Locate the cell with the specified text and output its [X, Y] center coordinate. 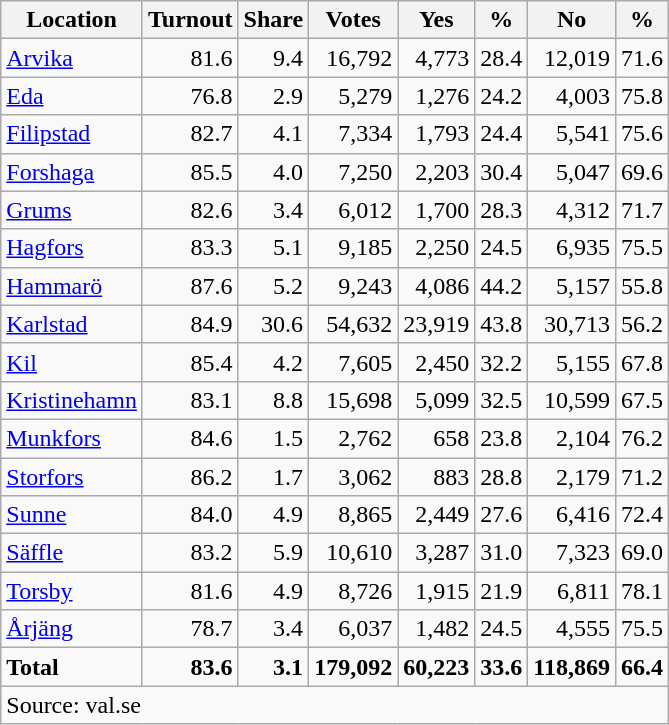
27.6 [502, 515]
15,698 [354, 400]
76.2 [642, 438]
4,773 [436, 58]
54,632 [354, 324]
23,919 [436, 324]
1.7 [274, 477]
7,250 [354, 172]
5,047 [572, 172]
9.4 [274, 58]
6,811 [572, 591]
Kil [72, 362]
1,482 [436, 629]
2,250 [436, 248]
82.7 [190, 134]
69.6 [642, 172]
71.2 [642, 477]
1,700 [436, 210]
24.4 [502, 134]
4,086 [436, 286]
2,179 [572, 477]
21.9 [502, 591]
28.4 [502, 58]
84.9 [190, 324]
9,185 [354, 248]
Säffle [72, 553]
78.1 [642, 591]
Turnout [190, 20]
Storfors [72, 477]
Munkfors [72, 438]
Source: val.se [335, 705]
6,935 [572, 248]
Karlstad [72, 324]
5.2 [274, 286]
Hagfors [72, 248]
87.6 [190, 286]
7,334 [354, 134]
83.2 [190, 553]
66.4 [642, 667]
118,869 [572, 667]
82.6 [190, 210]
56.2 [642, 324]
24.2 [502, 96]
658 [436, 438]
Grums [72, 210]
30,713 [572, 324]
32.5 [502, 400]
5,279 [354, 96]
16,792 [354, 58]
10,610 [354, 553]
8,865 [354, 515]
44.2 [502, 286]
23.8 [502, 438]
10,599 [572, 400]
84.0 [190, 515]
4,555 [572, 629]
Torsby [72, 591]
43.8 [502, 324]
9,243 [354, 286]
84.6 [190, 438]
75.8 [642, 96]
5,157 [572, 286]
Hammarö [72, 286]
6,416 [572, 515]
Sunne [72, 515]
4,312 [572, 210]
1.5 [274, 438]
8,726 [354, 591]
75.6 [642, 134]
30.4 [502, 172]
179,092 [354, 667]
32.2 [502, 362]
67.8 [642, 362]
2.9 [274, 96]
69.0 [642, 553]
1,276 [436, 96]
1,915 [436, 591]
72.4 [642, 515]
76.8 [190, 96]
Kristinehamn [72, 400]
5.1 [274, 248]
3.1 [274, 667]
85.4 [190, 362]
Arvika [72, 58]
3,062 [354, 477]
7,323 [572, 553]
4.0 [274, 172]
3,287 [436, 553]
67.5 [642, 400]
8.8 [274, 400]
4.2 [274, 362]
71.7 [642, 210]
71.6 [642, 58]
28.8 [502, 477]
1,793 [436, 134]
Total [72, 667]
7,605 [354, 362]
86.2 [190, 477]
4,003 [572, 96]
55.8 [642, 286]
78.7 [190, 629]
30.6 [274, 324]
6,012 [354, 210]
Eda [72, 96]
2,449 [436, 515]
28.3 [502, 210]
4.1 [274, 134]
83.3 [190, 248]
5,541 [572, 134]
883 [436, 477]
5,099 [436, 400]
83.1 [190, 400]
Forshaga [72, 172]
6,037 [354, 629]
Location [72, 20]
Årjäng [72, 629]
Filipstad [72, 134]
Votes [354, 20]
No [572, 20]
2,203 [436, 172]
31.0 [502, 553]
2,104 [572, 438]
Share [274, 20]
60,223 [436, 667]
83.6 [190, 667]
5.9 [274, 553]
85.5 [190, 172]
2,762 [354, 438]
Yes [436, 20]
2,450 [436, 362]
5,155 [572, 362]
12,019 [572, 58]
33.6 [502, 667]
